Return (x, y) of the center of cell containing provided text 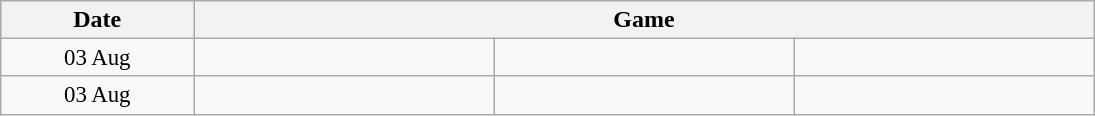
Game (644, 20)
Date (98, 20)
